Extract the (X, Y) coordinate from the center of the cell holding the provided text.  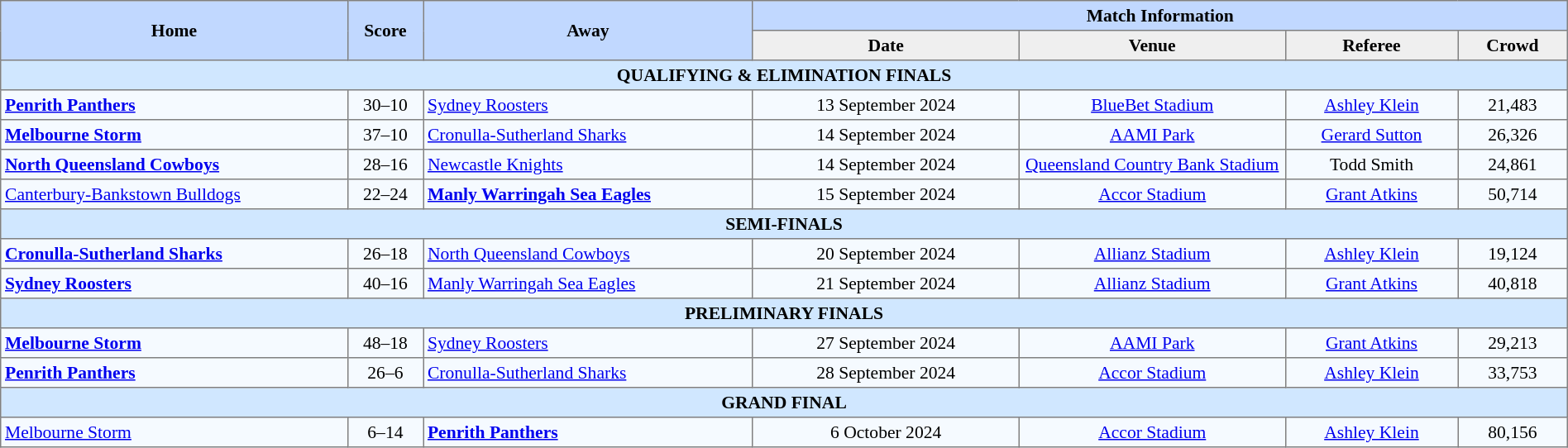
GRAND FINAL (784, 403)
27 September 2024 (886, 343)
26–18 (385, 254)
6–14 (385, 432)
Score (385, 31)
29,213 (1513, 343)
50,714 (1513, 194)
15 September 2024 (886, 194)
QUALIFYING & ELIMINATION FINALS (784, 75)
22–24 (385, 194)
26–6 (385, 373)
13 September 2024 (886, 105)
Gerard Sutton (1371, 135)
24,861 (1513, 164)
Date (886, 45)
21,483 (1513, 105)
Home (174, 31)
20 September 2024 (886, 254)
Queensland Country Bank Stadium (1152, 164)
Crowd (1513, 45)
28 September 2024 (886, 373)
30–10 (385, 105)
Referee (1371, 45)
Away (588, 31)
40–16 (385, 284)
SEMI-FINALS (784, 224)
Venue (1152, 45)
Match Information (1159, 16)
Todd Smith (1371, 164)
19,124 (1513, 254)
21 September 2024 (886, 284)
33,753 (1513, 373)
40,818 (1513, 284)
Canterbury-Bankstown Bulldogs (174, 194)
26,326 (1513, 135)
37–10 (385, 135)
28–16 (385, 164)
PRELIMINARY FINALS (784, 313)
BlueBet Stadium (1152, 105)
48–18 (385, 343)
6 October 2024 (886, 432)
Newcastle Knights (588, 164)
80,156 (1513, 432)
